Identify which cell holds the provided text, then report its (x, y) central coordinate. 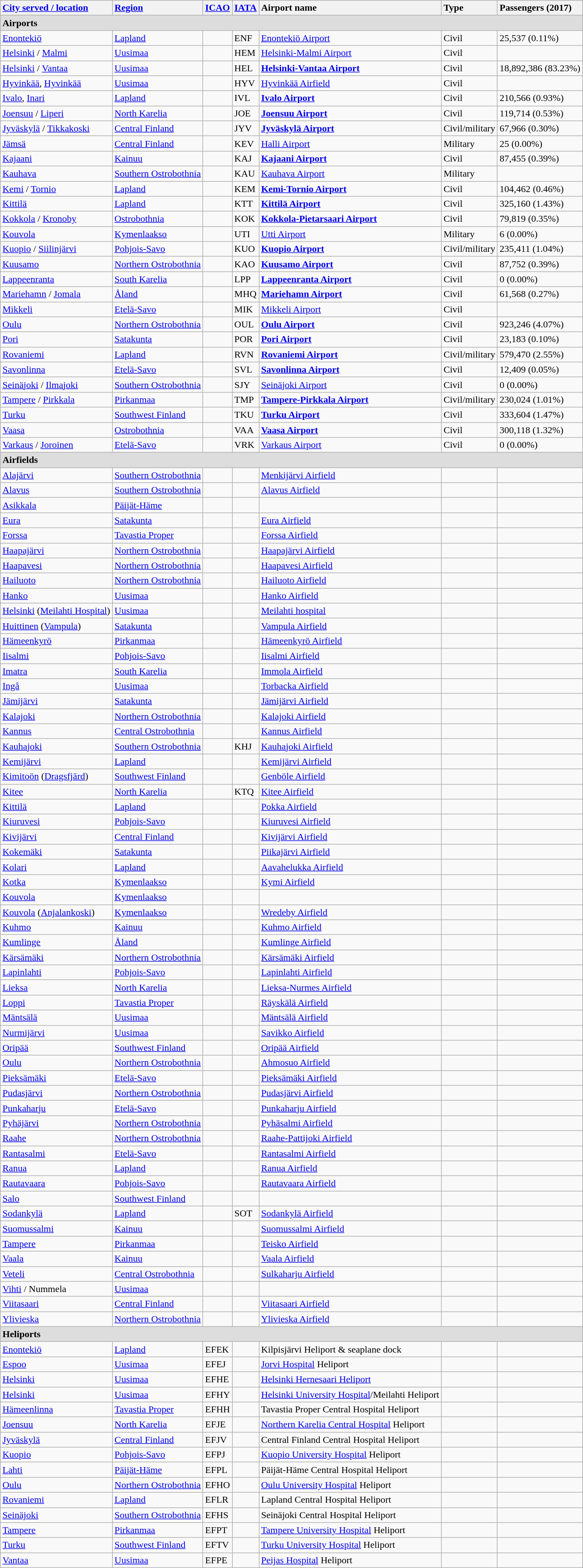
Ivalo Airport (350, 98)
67,966 (0.30%) (540, 128)
Jämijärvi Airfield (350, 701)
Alavus (56, 490)
Kymi Airfield (350, 882)
Kauhava (56, 173)
Vaala Airfield (350, 1259)
Iisalmi (56, 656)
Kauhava Airport (350, 173)
Raahe (56, 1138)
Joensuu (56, 1425)
Asikkala (56, 505)
Ylivieska (56, 1319)
Pyhäjärvi (56, 1123)
Lapland Central Hospital Heliport (350, 1500)
Hyvinkää, Hyvinkää (56, 83)
Jyväskylä / Tikkakoski (56, 128)
Airport name (350, 8)
Tampere University Hospital Heliport (350, 1530)
Suomussalmi Airfield (350, 1229)
Kemijärvi Airfield (350, 761)
Hämeenkyrö Airfield (350, 641)
Kauhajoki (56, 746)
Kitee (56, 792)
Torbacka Airfield (350, 686)
KAO (246, 264)
Seinäjoki Central Hospital Heliport (350, 1515)
Immola Airfield (350, 671)
Raahe-Pattijoki Airfield (350, 1138)
Punkaharju (56, 1108)
Airports (291, 23)
Haapajärvi (56, 550)
Region (158, 8)
Tampere-Pirkkala Airport (350, 400)
Kivijärvi (56, 837)
Kuopio (56, 1455)
Pokka Airfield (350, 807)
Kokkola-Pietarsaari Airport (350, 219)
Peijas Hospital Heliport (350, 1560)
Rantasalmi Airfield (350, 1153)
Ivalo, Inari (56, 98)
Central Finland Central Hospital Heliport (350, 1440)
KTQ (246, 792)
SOT (246, 1214)
Kumlinge (56, 942)
Haapavesi (56, 565)
KEV (246, 143)
Mäntsälä Airfield (350, 1018)
Helsinki-Malmi Airport (350, 53)
Jorvi Hospital Heliport (350, 1364)
23,183 (0.10%) (540, 339)
Kokkola / Kronoby (56, 219)
EFLR (218, 1500)
87,455 (0.39%) (540, 158)
104,462 (0.46%) (540, 189)
EFEK (218, 1349)
Kärsämäki Airfield (350, 957)
Kannus (56, 731)
Varkaus / Joroinen (56, 445)
HYV (246, 83)
579,470 (2.55%) (540, 354)
Ranua Airfield (350, 1168)
Kemijärvi (56, 761)
Tampere / Pirkkala (56, 400)
Alajärvi (56, 475)
Oulu Airport (350, 324)
Pyhäsalmi Airfield (350, 1123)
Viitasaari Airfield (350, 1304)
Kitee Airfield (350, 792)
Kemi-Tornio Airport (350, 189)
Joensuu Airport (350, 113)
Sodankylä (56, 1214)
HEL (246, 68)
Forssa (56, 535)
Eura (56, 520)
Turku Airport (350, 415)
Halli Airport (350, 143)
Kuopio Airport (350, 249)
Hämeenlinna (56, 1410)
Hämeenkyrö (56, 641)
Lapinlahti (56, 972)
Seinäjoki / Ilmajoki (56, 384)
12,409 (0.05%) (540, 369)
Airfields (291, 460)
Lieksa (56, 988)
Hanko Airfield (350, 596)
Kalajoki Airfield (350, 716)
Joensuu / Liperi (56, 113)
Seinäjoki Airport (350, 384)
Pori Airport (350, 339)
230,024 (1.01%) (540, 400)
Kumlinge Airfield (350, 942)
25 (0.00%) (540, 143)
HEM (246, 53)
Iisalmi Airfield (350, 656)
Kokemäki (56, 852)
Oulu University Hospital Heliport (350, 1485)
MHQ (246, 294)
UTI (246, 234)
Kiuruvesi (56, 822)
Pori (56, 339)
Oripää (56, 1048)
Vantaa (56, 1560)
Helsinki (Meilahti Hospital) (56, 611)
325,160 (1.43%) (540, 204)
Helsinki / Malmi (56, 53)
Rautavaara (56, 1184)
EFEJ (218, 1364)
Jämijärvi (56, 701)
Heliports (291, 1334)
Savikko Airfield (350, 1033)
6 (0.00%) (540, 234)
Savonlinna (56, 369)
EFHY (218, 1394)
Sulkaharju Airfield (350, 1274)
Helsinki University Hospital/Meilahti Heliport (350, 1394)
Pudasjärvi Airfield (350, 1093)
EFPL (218, 1470)
Lappeenranta (56, 279)
Päijät-Häme Central Hospital Heliport (350, 1470)
Meilahti hospital (350, 611)
EFJV (218, 1440)
OUL (246, 324)
Forssa Airfield (350, 535)
Kuhmo Airfield (350, 927)
Enontekiö Airport (350, 38)
Mäntsälä (56, 1018)
Kalajoki (56, 716)
Hyvinkää Airfield (350, 83)
Jyväskylä Airport (350, 128)
Aavahelukka Airfield (350, 867)
EFHS (218, 1515)
TKU (246, 415)
Ahmosuo Airfield (350, 1063)
Haapajärvi Airfield (350, 550)
KOK (246, 219)
KTT (246, 204)
87,752 (0.39%) (540, 264)
Ingå (56, 686)
Räyskälä Airfield (350, 1003)
Helsinki Hernesaari Heliport (350, 1379)
Kuopio / Siilinjärvi (56, 249)
KHJ (246, 746)
Hanko (56, 596)
Haapavesi Airfield (350, 565)
61,568 (0.27%) (540, 294)
JYV (246, 128)
EFJE (218, 1425)
Loppi (56, 1003)
Varkaus Airport (350, 445)
EFPJ (218, 1455)
Genböle Airfield (350, 776)
KEM (246, 189)
Alavus Airfield (350, 490)
Savonlinna Airport (350, 369)
Vaala (56, 1259)
Punkaharju Airfield (350, 1108)
Hailuoto Airfield (350, 580)
EFPT (218, 1530)
KAU (246, 173)
EFTV (218, 1545)
Lappeenranta Airport (350, 279)
Mariehamn Airport (350, 294)
Kimitoön (Dragsfjärd) (56, 776)
Vaasa (56, 430)
Helsinki / Vantaa (56, 68)
235,411 (1.04%) (540, 249)
Espoo (56, 1364)
Piikajärvi Airfield (350, 852)
Kauhajoki Airfield (350, 746)
VAA (246, 430)
Imatra (56, 671)
Seinäjoki (56, 1515)
Kannus Airfield (350, 731)
Menkijärvi Airfield (350, 475)
Lapinlahti Airfield (350, 972)
TMP (246, 400)
EFHE (218, 1379)
Tavastia Proper Central Hospital Heliport (350, 1410)
Lahti (56, 1470)
Kuusamo Airport (350, 264)
Nurmijärvi (56, 1033)
Kiuruvesi Airfield (350, 822)
Kärsämäki (56, 957)
Mikkeli Airport (350, 309)
18,892,386 (83.23%) (540, 68)
Kemi / Tornio (56, 189)
Vihti / Nummela (56, 1289)
ENF (246, 38)
Viitasaari (56, 1304)
Rantasalmi (56, 1153)
Kittilä Airport (350, 204)
Kuopio University Hospital Heliport (350, 1455)
119,714 (0.53%) (540, 113)
IATA (246, 8)
Utti Airport (350, 234)
SVL (246, 369)
VRK (246, 445)
Type (469, 8)
Kouvola (Anjalankoski) (56, 912)
Kivijärvi Airfield (350, 837)
EFHH (218, 1410)
Wredeby Airfield (350, 912)
POR (246, 339)
Kajaani Airport (350, 158)
Sodankylä Airfield (350, 1214)
EFPE (218, 1560)
ICAO (218, 8)
KAJ (246, 158)
Salo (56, 1199)
MIK (246, 309)
SJY (246, 384)
923,246 (4.07%) (540, 324)
Mariehamn / Jomala (56, 294)
Ranua (56, 1168)
Huittinen (Vampula) (56, 626)
79,819 (0.35%) (540, 219)
EFHO (218, 1485)
Pieksämäki Airfield (350, 1078)
LPP (246, 279)
IVL (246, 98)
Rautavaara Airfield (350, 1184)
Kajaani (56, 158)
300,118 (1.32%) (540, 430)
Oripää Airfield (350, 1048)
Veteli (56, 1274)
Hailuoto (56, 580)
Helsinki-Vantaa Airport (350, 68)
333,604 (1.47%) (540, 415)
Vaasa Airport (350, 430)
JOE (246, 113)
Jyväskylä (56, 1440)
Rovaniemi Airport (350, 354)
Kolari (56, 867)
Suomussalmi (56, 1229)
KUO (246, 249)
Passengers (2017) (540, 8)
Kuusamo (56, 264)
Mikkeli (56, 309)
City served / location (56, 8)
Ylivieska Airfield (350, 1319)
Turku University Hospital Heliport (350, 1545)
Jämsä (56, 143)
Kotka (56, 882)
Northern Karelia Central Hospital Heliport (350, 1425)
Lieksa-Nurmes Airfield (350, 988)
Pieksämäki (56, 1078)
Vampula Airfield (350, 626)
25,537 (0.11%) (540, 38)
Teisko Airfield (350, 1244)
210,566 (0.93%) (540, 98)
Kuhmo (56, 927)
Pudasjärvi (56, 1093)
Kilpisjärvi Heliport & seaplane dock (350, 1349)
Eura Airfield (350, 520)
RVN (246, 354)
